Locate the cell with the specified text and output its [X, Y] center coordinate. 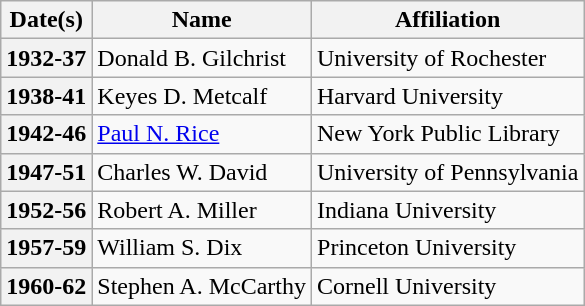
University of Pennsylvania [448, 172]
1932-37 [46, 58]
Robert A. Miller [202, 210]
1938-41 [46, 96]
Name [202, 20]
Donald B. Gilchrist [202, 58]
1947-51 [46, 172]
Charles W. David [202, 172]
Harvard University [448, 96]
Cornell University [448, 286]
Affiliation [448, 20]
Stephen A. McCarthy [202, 286]
1942-46 [46, 134]
New York Public Library [448, 134]
1957-59 [46, 248]
Date(s) [46, 20]
Keyes D. Metcalf [202, 96]
University of Rochester [448, 58]
William S. Dix [202, 248]
1952-56 [46, 210]
Indiana University [448, 210]
Paul N. Rice [202, 134]
Princeton University [448, 248]
1960-62 [46, 286]
